From the cell containing the given text, extract its center point as [x, y] coordinate. 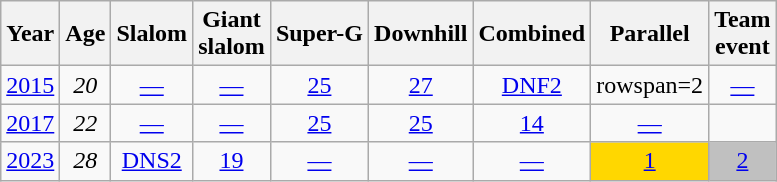
Downhill [421, 34]
Parallel [650, 34]
19 [232, 161]
2015 [30, 85]
2023 [30, 161]
Age [86, 34]
DNF2 [532, 85]
Year [30, 34]
14 [532, 123]
22 [86, 123]
28 [86, 161]
Teamevent [743, 34]
1 [650, 161]
2017 [30, 123]
Giantslalom [232, 34]
20 [86, 85]
2 [743, 161]
Slalom [152, 34]
Super-G [319, 34]
rowspan=2 [650, 85]
27 [421, 85]
Combined [532, 34]
DNS2 [152, 161]
